Scan for the cell matching the given text and deliver its (X, Y) coordinate at center. 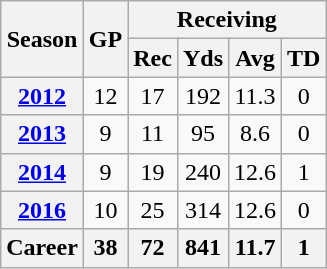
Season (42, 39)
Receiving (227, 20)
2013 (42, 134)
2016 (42, 210)
11.7 (256, 248)
11.3 (256, 96)
Rec (153, 58)
314 (202, 210)
25 (153, 210)
8.6 (256, 134)
38 (105, 248)
Avg (256, 58)
17 (153, 96)
TD (304, 58)
Career (42, 248)
11 (153, 134)
Yds (202, 58)
72 (153, 248)
12 (105, 96)
GP (105, 39)
95 (202, 134)
240 (202, 172)
19 (153, 172)
2012 (42, 96)
10 (105, 210)
192 (202, 96)
841 (202, 248)
2014 (42, 172)
